Return (X, Y) of the center of cell containing provided text 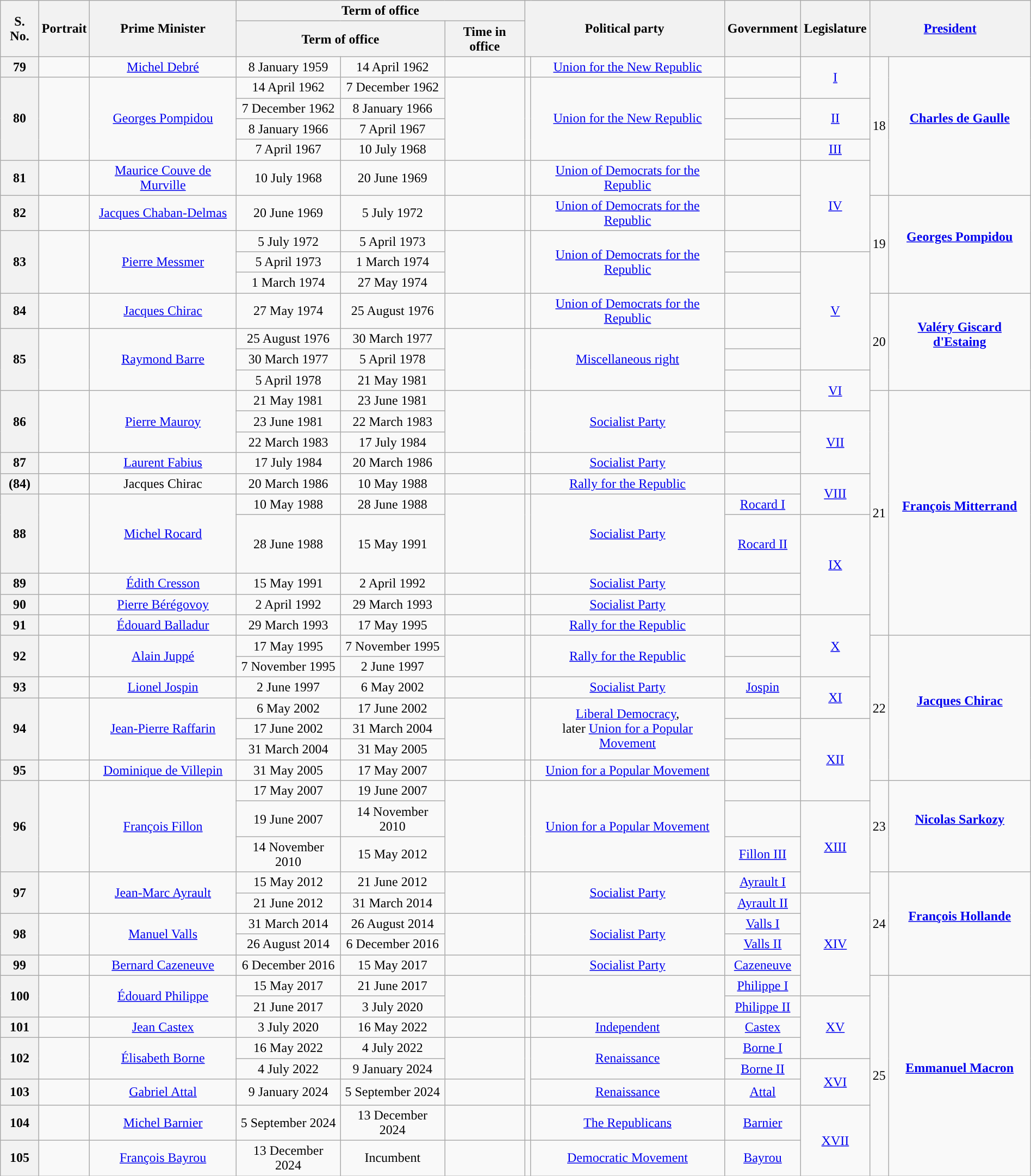
Jean-Pierre Raffarin (163, 728)
85 (20, 360)
88 (20, 534)
Laurent Fabius (163, 463)
Government (762, 28)
Emmanuel Macron (959, 1075)
Borne II (762, 1069)
II (835, 119)
Bernard Cazeneuve (163, 965)
Jean Castex (163, 1027)
Édouard Balladur (163, 625)
XVII (835, 1141)
23 (879, 826)
8 January 1959 (288, 67)
Attal (762, 1092)
Ayrault II (762, 903)
Castex (762, 1027)
Time in office (485, 39)
Miscellaneous right (628, 360)
Rocard II (762, 544)
89 (20, 584)
XIV (835, 944)
82 (20, 213)
I (835, 77)
(84) (20, 484)
Michel Rocard (163, 534)
25 (879, 1075)
Fillon III (762, 854)
Philippe II (762, 1006)
79 (20, 67)
Legislature (835, 28)
Jospin (762, 687)
80 (20, 119)
19 (879, 244)
Alain Juppé (163, 656)
87 (20, 463)
24 (879, 924)
Édith Cresson (163, 584)
Valls II (762, 944)
VI (835, 391)
Philippe I (762, 986)
Édouard Philippe (163, 996)
Democratic Movement (628, 1159)
94 (20, 728)
96 (20, 826)
Jean-Marc Ayrault (163, 893)
84 (20, 310)
Nicolas Sarkozy (959, 826)
Cazeneuve (762, 965)
Valéry Giscard d'Estaing (959, 342)
97 (20, 893)
86 (20, 422)
Political party (625, 28)
Michel Barnier (163, 1123)
Valls I (762, 924)
Jacques Chaban-Delmas (163, 213)
101 (20, 1027)
IX (835, 565)
Maurice Couve de Murville (163, 177)
Liberal Democracy, later Union for a Popular Movement (628, 728)
Élisabeth Borne (163, 1058)
81 (20, 177)
Pierre Bérégovoy (163, 604)
X (835, 646)
S. No. (20, 28)
103 (20, 1092)
100 (20, 996)
III (835, 150)
Independent (628, 1027)
102 (20, 1058)
21 (879, 513)
François Fillon (163, 826)
Rocard I (762, 504)
105 (20, 1159)
Portrait (64, 28)
Dominique de Villepin (163, 770)
VIII (835, 494)
President (950, 28)
François Hollande (959, 924)
Bayrou (762, 1159)
Pierre Mauroy (163, 422)
95 (20, 770)
Gabriel Attal (163, 1092)
20 (879, 342)
Raymond Barre (163, 360)
XII (835, 760)
91 (20, 625)
XVI (835, 1082)
XV (835, 1027)
VII (835, 442)
XIII (835, 847)
XI (835, 697)
92 (20, 656)
Barnier (762, 1123)
Pierre Messmer (163, 262)
Incumbent (393, 1159)
Michel Debré (163, 67)
98 (20, 934)
François Bayrou (163, 1159)
93 (20, 687)
Manuel Valls (163, 934)
V (835, 310)
18 (879, 126)
François Mitterrand (959, 513)
The Republicans (628, 1123)
22 (879, 708)
IV (835, 206)
90 (20, 604)
Borne I (762, 1048)
Prime Minister (163, 28)
83 (20, 262)
Charles de Gaulle (959, 126)
99 (20, 965)
Ayrault I (762, 882)
104 (20, 1123)
Lionel Jospin (163, 687)
